Return the (x, y) coordinate for the center point of the cell that contains the specified text.  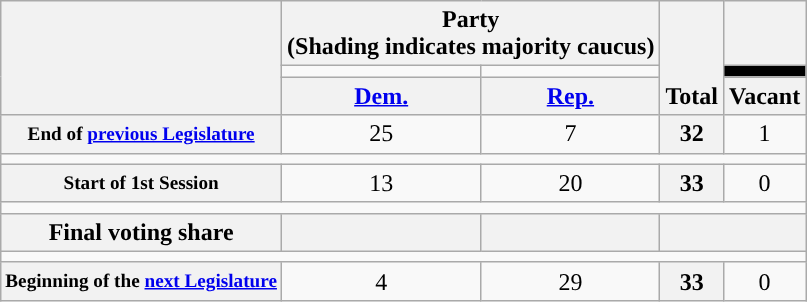
7 (570, 134)
1 (764, 134)
Beginning of the next Legislature (142, 281)
4 (382, 281)
20 (570, 183)
Rep. (570, 96)
13 (382, 183)
Dem. (382, 96)
End of previous Legislature (142, 134)
25 (382, 134)
Total (692, 58)
32 (692, 134)
Final voting share (142, 232)
29 (570, 281)
Vacant (764, 96)
Start of 1st Session (142, 183)
Party (Shading indicates majority caucus) (471, 34)
